Scan for the cell matching the given text and deliver its (x, y) coordinate at center. 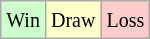
Loss (126, 20)
Win (24, 20)
Draw (72, 20)
